Pinpoint the cell where the given text exists, returning its (X, Y) midpoint coordinate. 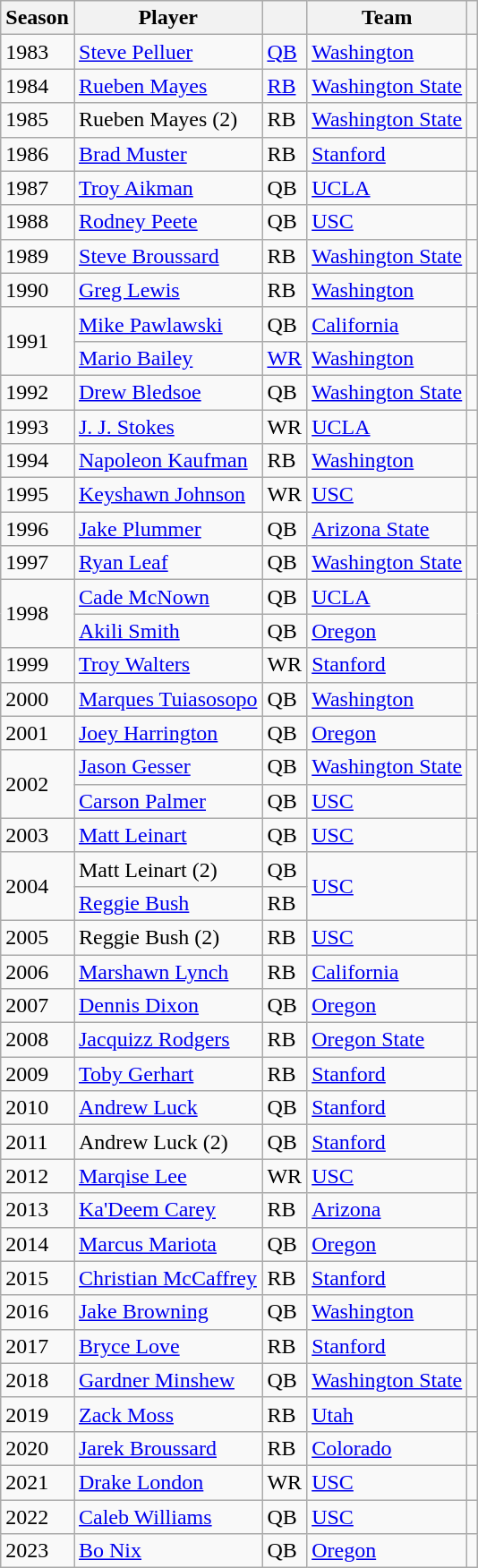
Player (167, 18)
1993 (38, 427)
1999 (38, 665)
1997 (38, 563)
Troy Walters (167, 665)
Christian McCaffrey (167, 1278)
Napoleon Kaufman (167, 461)
Arizona State (387, 529)
Team (387, 18)
2016 (38, 1312)
2008 (38, 1040)
Greg Lewis (167, 290)
Carson Palmer (167, 801)
Mike Pawlawski (167, 324)
2006 (38, 971)
2009 (38, 1074)
Matt Leinart (2) (167, 869)
Drake London (167, 1482)
2003 (38, 835)
Troy Aikman (167, 188)
1989 (38, 256)
Bo Nix (167, 1551)
2014 (38, 1244)
Jacquizz Rodgers (167, 1040)
Jarek Broussard (167, 1448)
2021 (38, 1482)
1987 (38, 188)
1986 (38, 154)
Cade McNown (167, 597)
1998 (38, 614)
Utah (387, 1414)
J. J. Stokes (167, 427)
2010 (38, 1108)
2023 (38, 1551)
Mario Bailey (167, 358)
1991 (38, 341)
1988 (38, 222)
2002 (38, 784)
1992 (38, 392)
Jake Browning (167, 1312)
Jason Gesser (167, 767)
Marcus Mariota (167, 1244)
1990 (38, 290)
Steve Broussard (167, 256)
Marshawn Lynch (167, 971)
2017 (38, 1346)
2004 (38, 886)
2005 (38, 937)
Steve Pelluer (167, 52)
2022 (38, 1517)
2020 (38, 1448)
Dennis Dixon (167, 1006)
Marques Tuiasosopo (167, 699)
Andrew Luck (2) (167, 1142)
Rueben Mayes (167, 86)
Marqise Lee (167, 1176)
2019 (38, 1414)
Oregon State (387, 1040)
Jake Plummer (167, 529)
1985 (38, 120)
1995 (38, 495)
Rodney Peete (167, 222)
2007 (38, 1006)
2001 (38, 733)
Akili Smith (167, 631)
Arizona (387, 1210)
Bryce Love (167, 1346)
Gardner Minshew (167, 1380)
Season (38, 18)
Keyshawn Johnson (167, 495)
2015 (38, 1278)
Andrew Luck (167, 1108)
Drew Bledsoe (167, 392)
Reggie Bush (167, 903)
1994 (38, 461)
1984 (38, 86)
Caleb Williams (167, 1517)
Colorado (387, 1448)
2011 (38, 1142)
Matt Leinart (167, 835)
Zack Moss (167, 1414)
Joey Harrington (167, 733)
Reggie Bush (2) (167, 937)
Toby Gerhart (167, 1074)
2013 (38, 1210)
Ka'Deem Carey (167, 1210)
2018 (38, 1380)
1996 (38, 529)
Ryan Leaf (167, 563)
2012 (38, 1176)
Brad Muster (167, 154)
1983 (38, 52)
Rueben Mayes (2) (167, 120)
2000 (38, 699)
